For the text-containing cell, return its midpoint in (x, y) coordinate format. 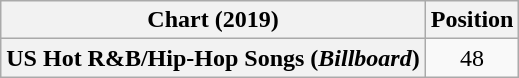
Position (472, 20)
48 (472, 58)
Chart (2019) (213, 20)
US Hot R&B/Hip-Hop Songs (Billboard) (213, 58)
